Search for the cell housing the specified text and yield its [X, Y] center coordinate. 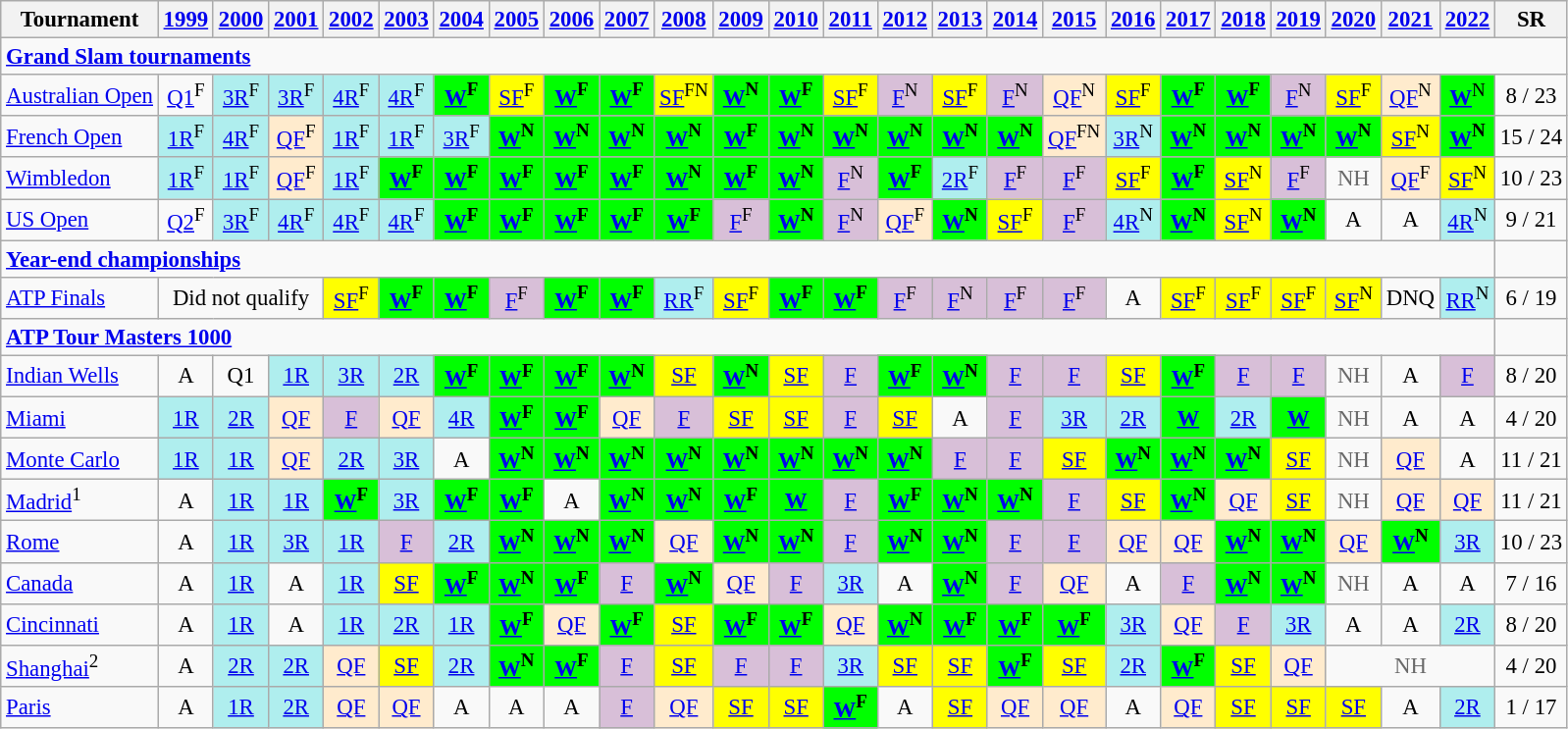
4R [461, 417]
Australian Open [80, 95]
QFFN [1074, 136]
2021 [1410, 20]
15 / 24 [1532, 136]
Did not qualify [240, 297]
Wimbledon [80, 178]
2003 [406, 20]
2014 [1015, 20]
2015 [1074, 20]
Miami [80, 417]
2012 [905, 20]
2004 [461, 20]
ATP Finals [80, 297]
SFFN [684, 95]
DNQ [1410, 297]
9 / 21 [1532, 220]
2018 [1243, 20]
8 / 23 [1532, 95]
US Open [80, 220]
2001 [296, 20]
SR [1532, 20]
Paris [80, 707]
RRF [684, 297]
Shanghai2 [80, 666]
Q1F [185, 95]
Indian Wells [80, 376]
6 / 19 [1532, 297]
1 / 17 [1532, 707]
Monte Carlo [80, 459]
2019 [1298, 20]
2017 [1188, 20]
Canada [80, 583]
Q2F [185, 220]
RRN [1467, 297]
2010 [796, 20]
2RF [960, 178]
Grand Slam tournaments [785, 57]
Q1 [240, 376]
2007 [627, 20]
2022 [1467, 20]
2006 [571, 20]
2008 [684, 20]
Rome [80, 542]
2009 [741, 20]
2005 [516, 20]
2020 [1353, 20]
Madrid1 [80, 500]
Cincinnati [80, 624]
2002 [351, 20]
ATP Tour Masters 1000 [748, 338]
2000 [240, 20]
French Open [80, 136]
7 / 16 [1532, 583]
Tournament [80, 20]
1999 [185, 20]
2016 [1133, 20]
Year-end championships [748, 259]
3RN [1133, 136]
2011 [850, 20]
2013 [960, 20]
